Detect which cell encompasses the target text, then output its (x, y) center coordinate. 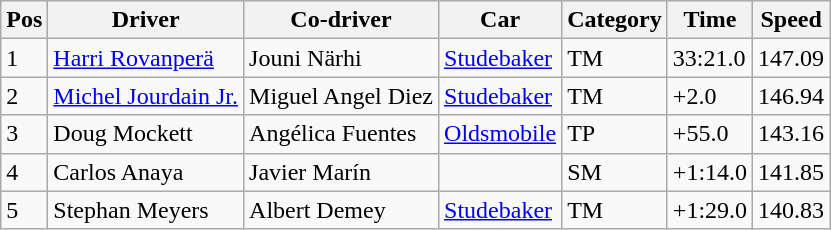
Driver (146, 20)
Harri Rovanperä (146, 58)
3 (24, 134)
Javier Marín (342, 172)
SM (615, 172)
TP (615, 134)
147.09 (792, 58)
33:21.0 (710, 58)
146.94 (792, 96)
Time (710, 20)
Miguel Angel Diez (342, 96)
Stephan Meyers (146, 210)
Oldsmobile (500, 134)
Michel Jourdain Jr. (146, 96)
Doug Mockett (146, 134)
Co-driver (342, 20)
4 (24, 172)
2 (24, 96)
Carlos Anaya (146, 172)
Category (615, 20)
Angélica Fuentes (342, 134)
+1:14.0 (710, 172)
5 (24, 210)
+2.0 (710, 96)
143.16 (792, 134)
+55.0 (710, 134)
1 (24, 58)
Speed (792, 20)
Pos (24, 20)
Car (500, 20)
Albert Demey (342, 210)
Jouni Närhi (342, 58)
+1:29.0 (710, 210)
140.83 (792, 210)
141.85 (792, 172)
